For the text-containing cell, return its midpoint in (x, y) coordinate format. 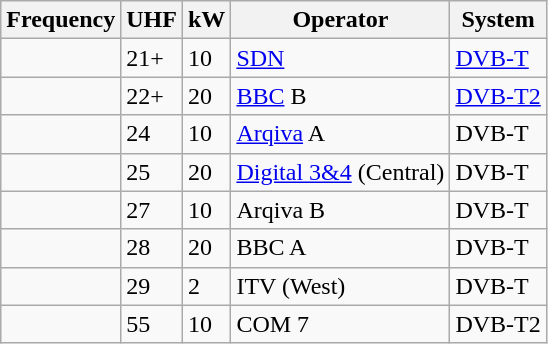
29 (152, 286)
Frequency (61, 20)
System (498, 20)
25 (152, 172)
BBC A (340, 248)
COM 7 (340, 324)
2 (206, 286)
24 (152, 134)
21+ (152, 58)
SDN (340, 58)
Operator (340, 20)
Digital 3&4 (Central) (340, 172)
55 (152, 324)
UHF (152, 20)
28 (152, 248)
kW (206, 20)
Arqiva A (340, 134)
BBC B (340, 96)
ITV (West) (340, 286)
Arqiva B (340, 210)
27 (152, 210)
22+ (152, 96)
